For the text-containing cell, return its midpoint in [x, y] coordinate format. 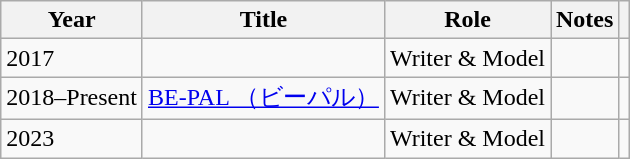
Title [263, 20]
2018–Present [72, 98]
2023 [72, 138]
Notes [584, 20]
BE-PAL （ビーパル） [263, 98]
2017 [72, 58]
Year [72, 20]
Role [467, 20]
